Identify which cell holds the provided text, then report its [x, y] central coordinate. 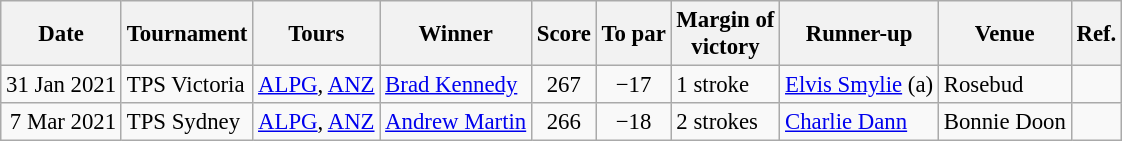
Tournament [186, 34]
Venue [1004, 34]
267 [564, 85]
2 strokes [726, 122]
1 stroke [726, 85]
Tours [316, 34]
Andrew Martin [456, 122]
Brad Kennedy [456, 85]
To par [634, 34]
Ref. [1096, 34]
Bonnie Doon [1004, 122]
TPS Sydney [186, 122]
−18 [634, 122]
TPS Victoria [186, 85]
Score [564, 34]
7 Mar 2021 [62, 122]
266 [564, 122]
Runner-up [860, 34]
Winner [456, 34]
Margin ofvictory [726, 34]
Elvis Smylie (a) [860, 85]
31 Jan 2021 [62, 85]
Charlie Dann [860, 122]
Rosebud [1004, 85]
−17 [634, 85]
Date [62, 34]
